Return [X, Y] of the center of cell containing provided text 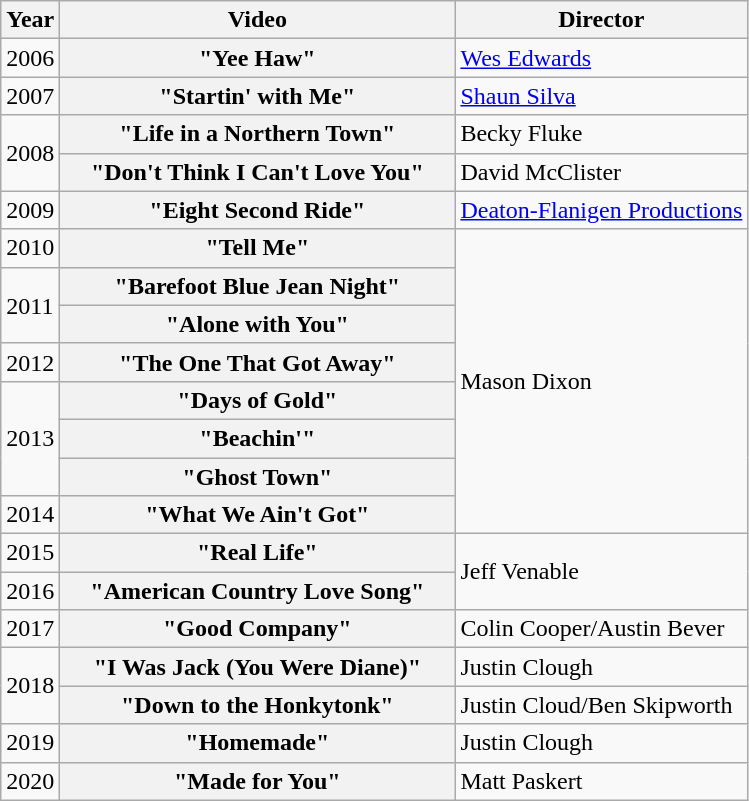
"Eight Second Ride" [258, 210]
2010 [30, 248]
Shaun Silva [602, 96]
"The One That Got Away" [258, 362]
2013 [30, 438]
"Ghost Town" [258, 477]
"Life in a Northern Town" [258, 134]
"Alone with You" [258, 324]
Wes Edwards [602, 58]
2012 [30, 362]
2015 [30, 553]
"Real Life" [258, 553]
"Good Company" [258, 629]
2011 [30, 305]
"Homemade" [258, 743]
"Barefoot Blue Jean Night" [258, 286]
2014 [30, 515]
"Don't Think I Can't Love You" [258, 172]
Director [602, 20]
Jeff Venable [602, 572]
Year [30, 20]
2007 [30, 96]
Matt Paskert [602, 781]
"American Country Love Song" [258, 591]
"Made for You" [258, 781]
2008 [30, 153]
"Down to the Honkytonk" [258, 705]
"Yee Haw" [258, 58]
Mason Dixon [602, 381]
2017 [30, 629]
2019 [30, 743]
"What We Ain't Got" [258, 515]
2006 [30, 58]
"Startin' with Me" [258, 96]
Video [258, 20]
Colin Cooper/Austin Bever [602, 629]
2009 [30, 210]
Becky Fluke [602, 134]
"Days of Gold" [258, 400]
"I Was Jack (You Were Diane)" [258, 667]
David McClister [602, 172]
"Tell Me" [258, 248]
2018 [30, 686]
Deaton-Flanigen Productions [602, 210]
"Beachin'" [258, 438]
2020 [30, 781]
Justin Cloud/Ben Skipworth [602, 705]
2016 [30, 591]
